For the text-containing cell, return its midpoint in [x, y] coordinate format. 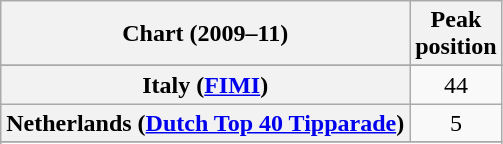
Italy (FIMI) [206, 85]
Peakposition [456, 34]
Chart (2009–11) [206, 34]
5 [456, 123]
44 [456, 85]
Netherlands (Dutch Top 40 Tipparade) [206, 123]
